Determine the [x, y] coordinate at the center of the cell enclosing the given text.  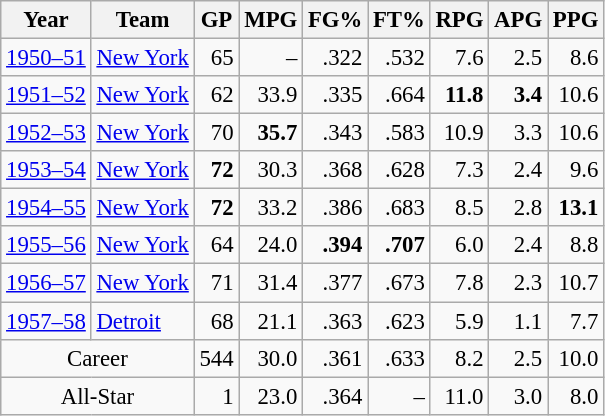
8.2 [460, 358]
33.2 [271, 208]
.583 [400, 133]
.628 [400, 170]
30.0 [271, 358]
Year [46, 20]
65 [216, 58]
.361 [336, 358]
7.3 [460, 170]
8.6 [576, 58]
10.9 [460, 133]
FT% [400, 20]
2.8 [518, 208]
1 [216, 396]
1.1 [518, 321]
1952–53 [46, 133]
PPG [576, 20]
.386 [336, 208]
13.1 [576, 208]
.623 [400, 321]
.633 [400, 358]
1953–54 [46, 170]
7.6 [460, 58]
24.0 [271, 245]
3.0 [518, 396]
3.3 [518, 133]
.377 [336, 283]
10.7 [576, 283]
10.0 [576, 358]
1951–52 [46, 95]
.322 [336, 58]
1956–57 [46, 283]
68 [216, 321]
.664 [400, 95]
544 [216, 358]
1955–56 [46, 245]
FG% [336, 20]
Career [98, 358]
.707 [400, 245]
6.0 [460, 245]
7.7 [576, 321]
5.9 [460, 321]
8.8 [576, 245]
70 [216, 133]
Detroit [142, 321]
.683 [400, 208]
RPG [460, 20]
All-Star [98, 396]
11.8 [460, 95]
Team [142, 20]
9.6 [576, 170]
7.8 [460, 283]
35.7 [271, 133]
1950–51 [46, 58]
1954–55 [46, 208]
.368 [336, 170]
.364 [336, 396]
APG [518, 20]
30.3 [271, 170]
64 [216, 245]
.363 [336, 321]
62 [216, 95]
.673 [400, 283]
71 [216, 283]
MPG [271, 20]
.532 [400, 58]
3.4 [518, 95]
8.0 [576, 396]
33.9 [271, 95]
11.0 [460, 396]
21.1 [271, 321]
31.4 [271, 283]
.394 [336, 245]
8.5 [460, 208]
.343 [336, 133]
2.3 [518, 283]
23.0 [271, 396]
.335 [336, 95]
GP [216, 20]
1957–58 [46, 321]
